Search for the cell housing the specified text and yield its (x, y) center coordinate. 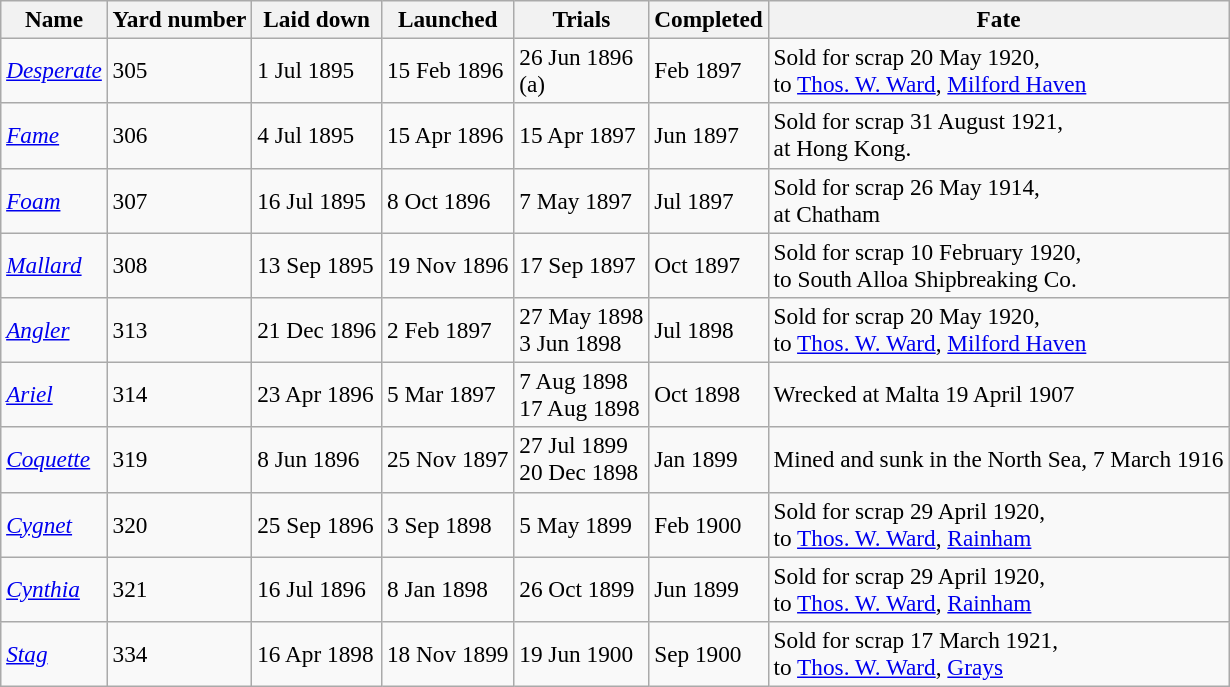
8 Oct 1896 (448, 200)
Stag (54, 654)
26 Jun 1896(a) (582, 70)
Sep 1900 (708, 654)
Sold for scrap 26 May 1914, at Chatham (998, 200)
314 (180, 394)
Angler (54, 330)
Laid down (317, 19)
13 Sep 1895 (317, 264)
2 Feb 1897 (448, 330)
308 (180, 264)
15 Apr 1897 (582, 136)
16 Jul 1896 (317, 588)
8 Jan 1898 (448, 588)
Coquette (54, 460)
19 Nov 1896 (448, 264)
305 (180, 70)
334 (180, 654)
Completed (708, 19)
Desperate (54, 70)
5 May 1899 (582, 524)
Launched (448, 19)
Feb 1900 (708, 524)
25 Sep 1896 (317, 524)
Mined and sunk in the North Sea, 7 March 1916 (998, 460)
Fate (998, 19)
Fame (54, 136)
Feb 1897 (708, 70)
19 Jun 1900 (582, 654)
Jul 1897 (708, 200)
320 (180, 524)
Foam (54, 200)
307 (180, 200)
21 Dec 1896 (317, 330)
319 (180, 460)
Sold for scrap 31 August 1921, at Hong Kong. (998, 136)
Wrecked at Malta 19 April 1907 (998, 394)
17 Sep 1897 (582, 264)
27 Jul 189920 Dec 1898 (582, 460)
Jun 1899 (708, 588)
Mallard (54, 264)
Name (54, 19)
Cynthia (54, 588)
Jan 1899 (708, 460)
4 Jul 1895 (317, 136)
16 Apr 1898 (317, 654)
Cygnet (54, 524)
313 (180, 330)
3 Sep 1898 (448, 524)
1 Jul 1895 (317, 70)
Trials (582, 19)
5 Mar 1897 (448, 394)
7 May 1897 (582, 200)
306 (180, 136)
Jun 1897 (708, 136)
25 Nov 1897 (448, 460)
Oct 1897 (708, 264)
Ariel (54, 394)
15 Feb 1896 (448, 70)
Sold for scrap 10 February 1920, to South Alloa Shipbreaking Co. (998, 264)
Yard number (180, 19)
7 Aug 189817 Aug 1898 (582, 394)
16 Jul 1895 (317, 200)
15 Apr 1896 (448, 136)
23 Apr 1896 (317, 394)
Jul 1898 (708, 330)
321 (180, 588)
Oct 1898 (708, 394)
26 Oct 1899 (582, 588)
27 May 18983 Jun 1898 (582, 330)
18 Nov 1899 (448, 654)
8 Jun 1896 (317, 460)
Sold for scrap 17 March 1921, to Thos. W. Ward, Grays (998, 654)
